Provide the [X, Y] coordinate of the cell's center where the given text is located.  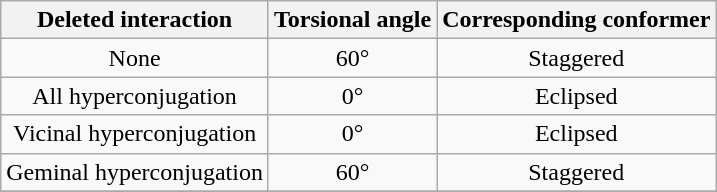
None [135, 58]
Corresponding conformer [576, 20]
Vicinal hyperconjugation [135, 134]
Torsional angle [352, 20]
All hyperconjugation [135, 96]
Geminal hyperconjugation [135, 172]
Deleted interaction [135, 20]
